Provide the [x, y] coordinate of the cell's center where the given text is located.  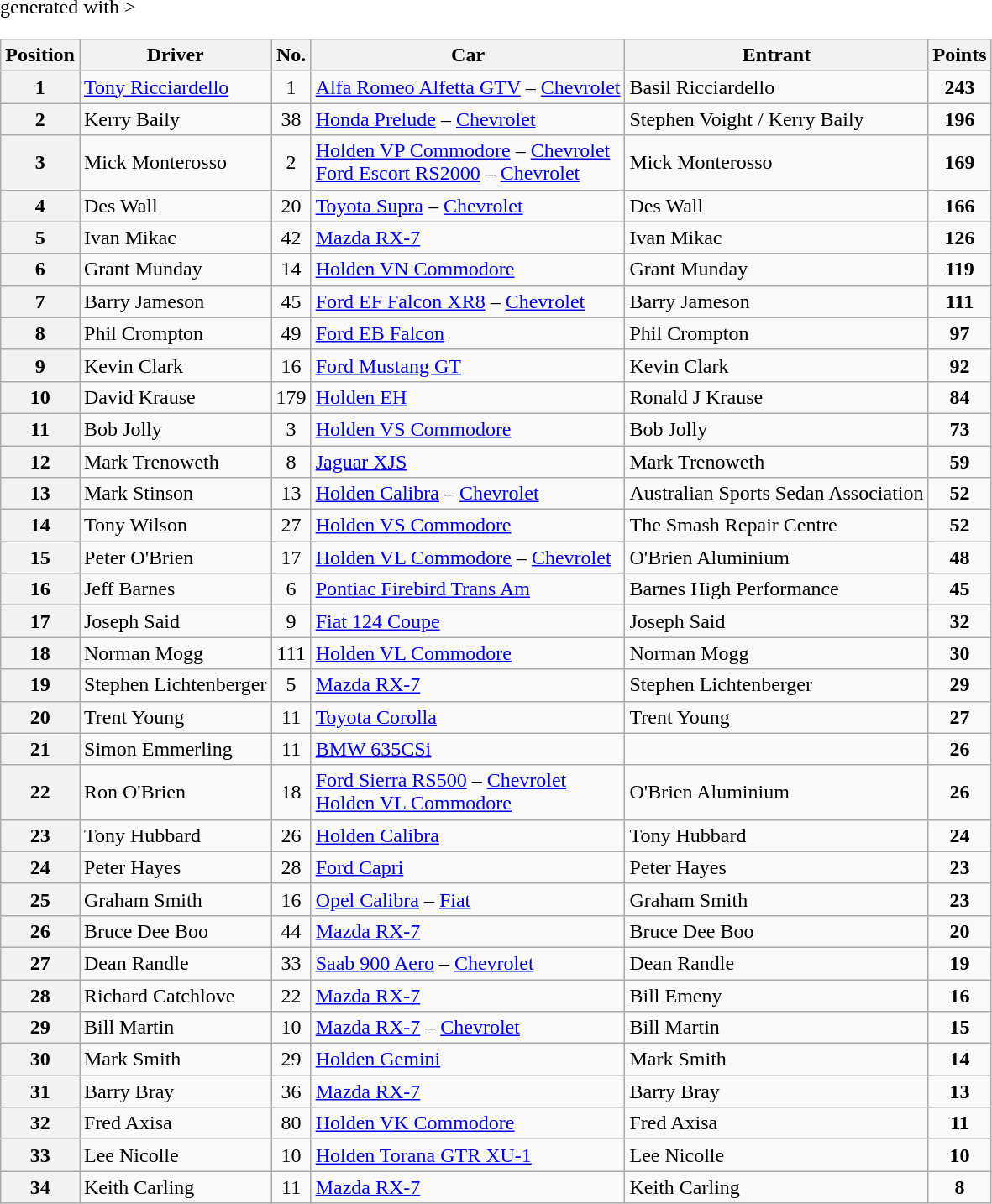
21 [40, 749]
Toyota Corolla [468, 717]
Holden Calibra – Chevrolet [468, 494]
Ron O'Brien [175, 793]
Simon Emmerling [175, 749]
97 [959, 333]
Ford EF Falcon XR8 – Chevrolet [468, 301]
Holden Calibra [468, 835]
Mark Stinson [175, 494]
Ronald J Krause [776, 397]
179 [291, 397]
Ford Capri [468, 867]
The Smash Repair Centre [776, 526]
Holden EH [468, 397]
Car [468, 55]
25 [40, 899]
Driver [175, 55]
166 [959, 206]
Tony Wilson [175, 526]
48 [959, 558]
Holden VP Commodore – Chevrolet Ford Escort RS2000 – Chevrolet [468, 163]
Position [40, 55]
42 [291, 238]
243 [959, 87]
Holden Torana GTR XU-1 [468, 1155]
Honda Prelude – Chevrolet [468, 119]
38 [291, 119]
7 [40, 301]
BMW 635CSi [468, 749]
196 [959, 119]
92 [959, 365]
Stephen Voight / Kerry Baily [776, 119]
Tony Ricciardello [175, 87]
84 [959, 397]
Basil Ricciardello [776, 87]
Holden VL Commodore [468, 653]
59 [959, 461]
Barnes High Performance [776, 589]
Mazda RX-7 – Chevrolet [468, 1028]
Ford Mustang GT [468, 365]
169 [959, 163]
Points [959, 55]
12 [40, 461]
4 [40, 206]
Ford EB Falcon [468, 333]
Holden Gemini [468, 1060]
Holden VL Commodore – Chevrolet [468, 558]
80 [291, 1123]
Richard Catchlove [175, 995]
49 [291, 333]
36 [291, 1091]
No. [291, 55]
Holden VN Commodore [468, 270]
Toyota Supra – Chevrolet [468, 206]
44 [291, 931]
31 [40, 1091]
73 [959, 429]
Opel Calibra – Fiat [468, 899]
Alfa Romeo Alfetta GTV – Chevrolet [468, 87]
34 [40, 1187]
Bill Emeny [776, 995]
126 [959, 238]
Holden VK Commodore [468, 1123]
Pontiac Firebird Trans Am [468, 589]
Fiat 124 Coupe [468, 621]
David Krause [175, 397]
Entrant [776, 55]
Saab 900 Aero – Chevrolet [468, 963]
Kerry Baily [175, 119]
Jeff Barnes [175, 589]
Peter O'Brien [175, 558]
119 [959, 270]
Ford Sierra RS500 – Chevrolet Holden VL Commodore [468, 793]
Australian Sports Sedan Association [776, 494]
Jaguar XJS [468, 461]
